For the text-containing cell, return its midpoint in [X, Y] coordinate format. 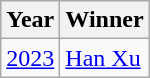
2023 [30, 58]
Han Xu [104, 58]
Year [30, 20]
Winner [104, 20]
